Find where the given text appears and provide that cell's center as (x, y) coordinate. 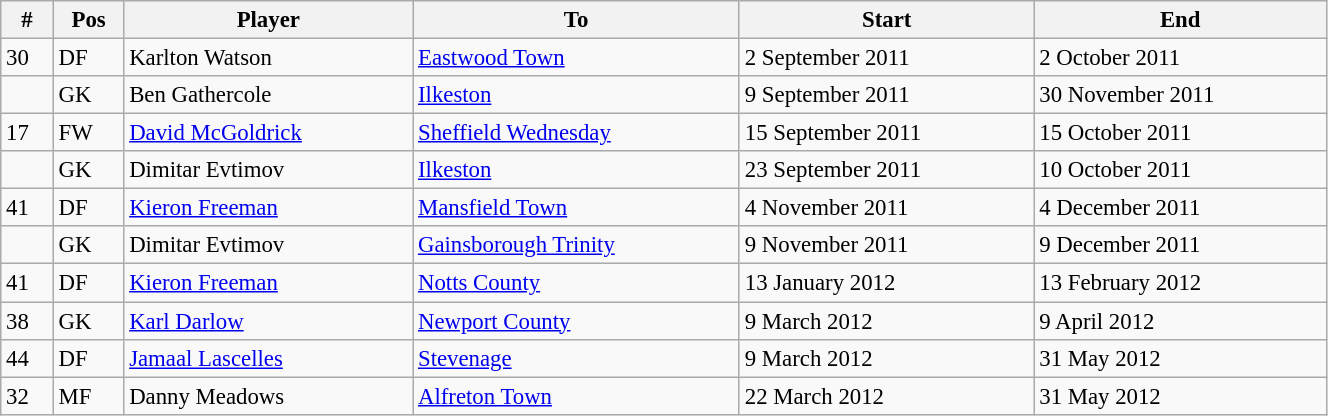
2 October 2011 (1180, 58)
MF (88, 396)
Jamaal Lascelles (268, 358)
To (576, 20)
Danny Meadows (268, 396)
38 (28, 321)
Eastwood Town (576, 58)
9 November 2011 (886, 245)
2 September 2011 (886, 58)
Player (268, 20)
David McGoldrick (268, 133)
Gainsborough Trinity (576, 245)
Mansfield Town (576, 208)
Karl Darlow (268, 321)
4 December 2011 (1180, 208)
Pos (88, 20)
22 March 2012 (886, 396)
Sheffield Wednesday (576, 133)
30 (28, 58)
32 (28, 396)
Start (886, 20)
23 September 2011 (886, 170)
15 September 2011 (886, 133)
30 November 2011 (1180, 95)
Ben Gathercole (268, 95)
9 December 2011 (1180, 245)
9 April 2012 (1180, 321)
Newport County (576, 321)
Stevenage (576, 358)
End (1180, 20)
44 (28, 358)
# (28, 20)
Notts County (576, 283)
10 October 2011 (1180, 170)
FW (88, 133)
4 November 2011 (886, 208)
15 October 2011 (1180, 133)
Alfreton Town (576, 396)
13 January 2012 (886, 283)
9 September 2011 (886, 95)
13 February 2012 (1180, 283)
17 (28, 133)
Karlton Watson (268, 58)
